Scan for the cell matching the given text and deliver its (x, y) coordinate at center. 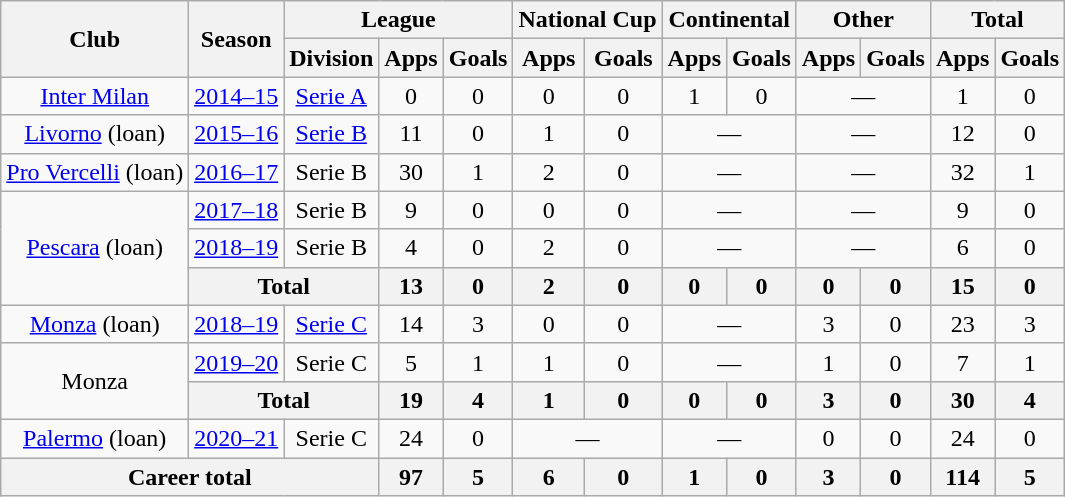
Division (332, 58)
2020–21 (236, 438)
Pescara (loan) (95, 248)
11 (411, 134)
2015–16 (236, 134)
14 (411, 324)
Livorno (loan) (95, 134)
League (398, 20)
Club (95, 39)
7 (962, 362)
Monza (loan) (95, 324)
Serie A (332, 96)
2017–18 (236, 210)
2016–17 (236, 172)
Career total (190, 477)
Pro Vercelli (loan) (95, 172)
Monza (95, 381)
2014–15 (236, 96)
97 (411, 477)
114 (962, 477)
23 (962, 324)
15 (962, 286)
12 (962, 134)
National Cup (588, 20)
32 (962, 172)
19 (411, 400)
13 (411, 286)
Inter Milan (95, 96)
2019–20 (236, 362)
Other (863, 20)
Continental (729, 20)
Palermo (loan) (95, 438)
Season (236, 39)
